Return the [X, Y] coordinate for the center point of the cell that contains the specified text.  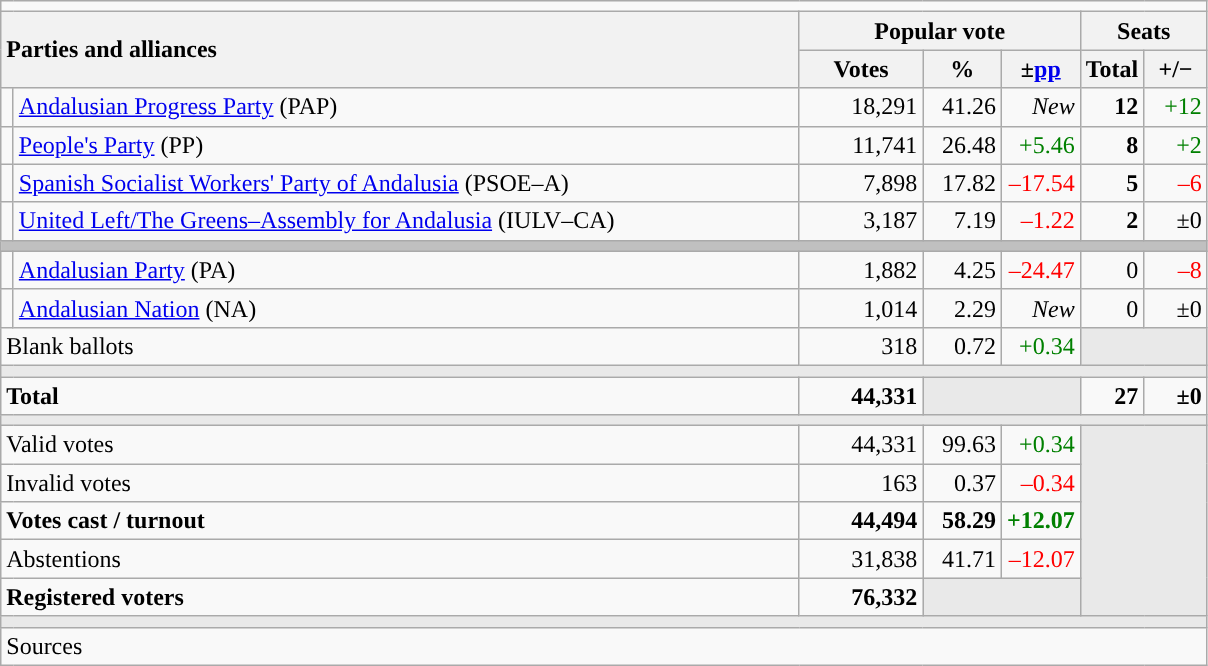
11,741 [861, 145]
+/− [1176, 69]
–8 [1176, 270]
+2 [1176, 145]
Votes cast / turnout [400, 521]
2.29 [962, 308]
Votes [861, 69]
76,332 [861, 597]
Sources [604, 646]
58.29 [962, 521]
18,291 [861, 107]
1,882 [861, 270]
12 [1112, 107]
8 [1112, 145]
People's Party (PP) [406, 145]
% [962, 69]
Blank ballots [400, 346]
Andalusian Party (PA) [406, 270]
Abstentions [400, 559]
United Left/The Greens–Assembly for Andalusia (IULV–CA) [406, 221]
Seats [1144, 31]
99.63 [962, 445]
0.37 [962, 483]
17.82 [962, 183]
–1.22 [1040, 221]
+12.07 [1040, 521]
Andalusian Progress Party (PAP) [406, 107]
+5.46 [1040, 145]
±pp [1040, 69]
27 [1112, 395]
318 [861, 346]
44,494 [861, 521]
Invalid votes [400, 483]
Popular vote [940, 31]
–6 [1176, 183]
7.19 [962, 221]
26.48 [962, 145]
–17.54 [1040, 183]
5 [1112, 183]
41.26 [962, 107]
0.72 [962, 346]
7,898 [861, 183]
3,187 [861, 221]
31,838 [861, 559]
Spanish Socialist Workers' Party of Andalusia (PSOE–A) [406, 183]
–24.47 [1040, 270]
Registered voters [400, 597]
Valid votes [400, 445]
Parties and alliances [400, 50]
+12 [1176, 107]
41.71 [962, 559]
–0.34 [1040, 483]
–12.07 [1040, 559]
1,014 [861, 308]
4.25 [962, 270]
Andalusian Nation (NA) [406, 308]
163 [861, 483]
2 [1112, 221]
